Provide the [x, y] coordinate of the cell's center where the given text is located.  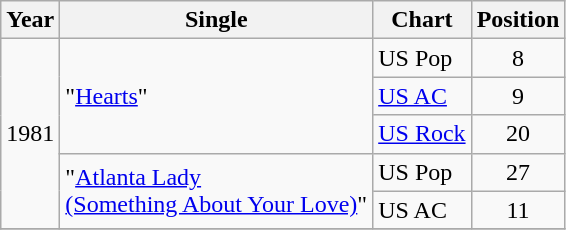
Chart [422, 20]
Position [518, 20]
1981 [30, 134]
US Rock [422, 134]
11 [518, 210]
8 [518, 58]
9 [518, 96]
27 [518, 172]
Single [216, 20]
"Hearts" [216, 96]
Year [30, 20]
20 [518, 134]
"Atlanta Lady(Something About Your Love)" [216, 191]
